Pinpoint the cell where the given text exists, returning its (x, y) midpoint coordinate. 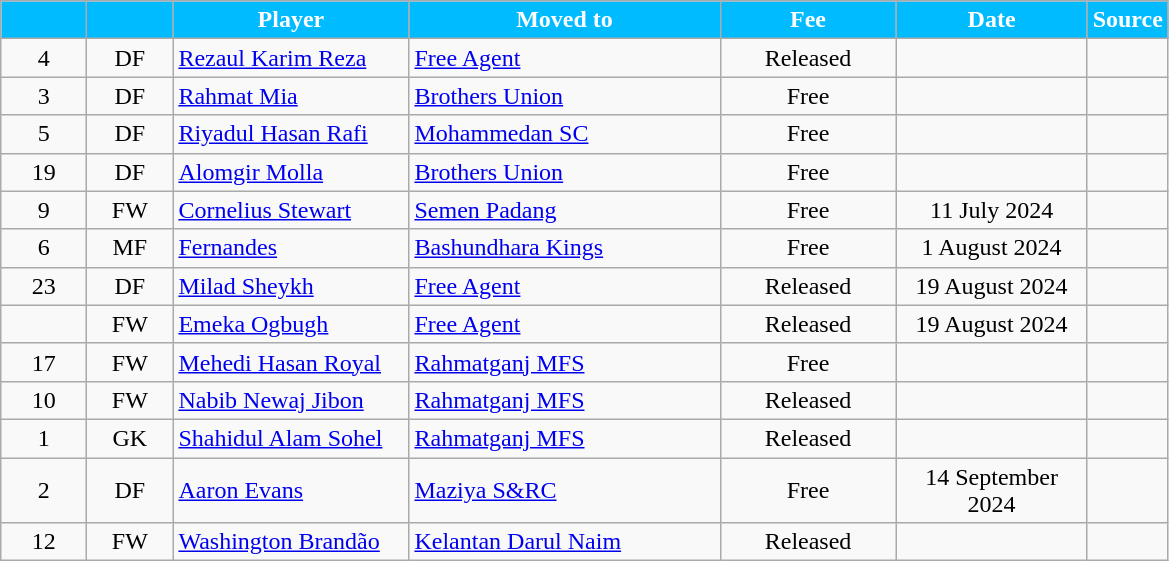
9 (44, 210)
Shahidul Alam Sohel (291, 438)
11 July 2024 (992, 210)
Rahmat Mia (291, 96)
5 (44, 134)
Fernandes (291, 248)
Riyadul Hasan Rafi (291, 134)
17 (44, 362)
MF (130, 248)
2 (44, 490)
Cornelius Stewart (291, 210)
Emeka Ogbugh (291, 324)
Player (291, 20)
Milad Sheykh (291, 286)
3 (44, 96)
19 (44, 172)
Moved to (564, 20)
14 September 2024 (992, 490)
1 August 2024 (992, 248)
Source (1128, 20)
1 (44, 438)
Alomgir Molla (291, 172)
Maziya S&RC (564, 490)
4 (44, 58)
Rezaul Karim Reza (291, 58)
Washington Brandão (291, 542)
GK (130, 438)
Fee (808, 20)
12 (44, 542)
Nabib Newaj Jibon (291, 400)
Semen Padang (564, 210)
6 (44, 248)
10 (44, 400)
Mohammedan SC (564, 134)
Date (992, 20)
Bashundhara Kings (564, 248)
Kelantan Darul Naim (564, 542)
Mehedi Hasan Royal (291, 362)
23 (44, 286)
Aaron Evans (291, 490)
